Identify which cell holds the provided text, then report its [X, Y] central coordinate. 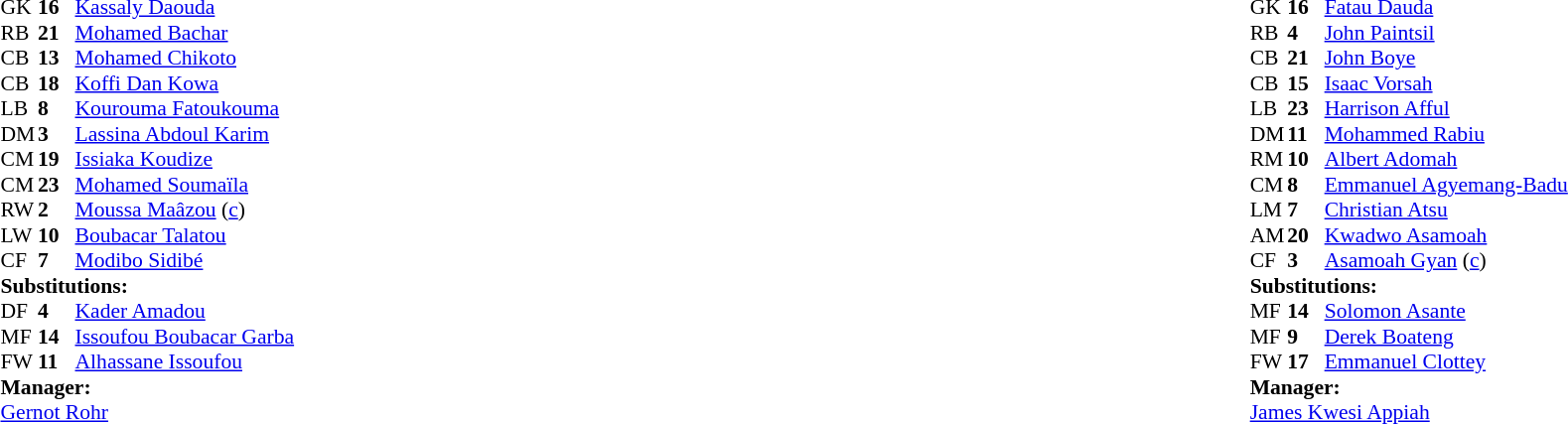
Emmanuel Clottey [1446, 362]
Issiaka Koudize [185, 160]
Derek Boateng [1446, 337]
Moussa Maâzou (c) [185, 210]
Isaac Vorsah [1446, 83]
17 [1306, 362]
Harrison Afful [1446, 108]
Kader Amadou [185, 311]
LW [19, 235]
John Boye [1446, 59]
Issoufou Boubacar Garba [185, 337]
18 [57, 83]
Mohamed Bachar [185, 33]
Mohammed Rabiu [1446, 134]
Albert Adomah [1446, 160]
Boubacar Talatou [185, 235]
LM [1269, 210]
John Paintsil [1446, 33]
Mohamed Soumaïla [185, 185]
Mohamed Chikoto [185, 59]
Koffi Dan Kowa [185, 83]
Lassina Abdoul Karim [185, 134]
Kourouma Fatoukouma [185, 108]
13 [57, 59]
Christian Atsu [1446, 210]
DF [19, 311]
Solomon Asante [1446, 311]
Asamoah Gyan (c) [1446, 261]
AM [1269, 235]
9 [1306, 337]
RM [1269, 160]
RW [19, 210]
2 [57, 210]
Emmanuel Agyemang-Badu [1446, 185]
Modibo Sidibé [185, 261]
Alhassane Issoufou [185, 362]
15 [1306, 83]
19 [57, 160]
Kwadwo Asamoah [1446, 235]
20 [1306, 235]
